For the text-containing cell, return its midpoint in (X, Y) coordinate format. 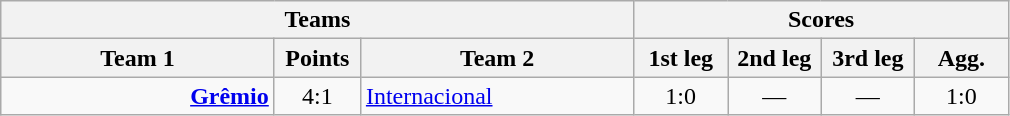
Internacional (497, 96)
Team 2 (497, 58)
2nd leg (775, 58)
Team 1 (138, 58)
Agg. (962, 58)
4:1 (317, 96)
1st leg (681, 58)
Points (317, 58)
3rd leg (868, 58)
Scores (821, 20)
Grêmio (138, 96)
Teams (318, 20)
